Return (x, y) of the center of cell containing provided text 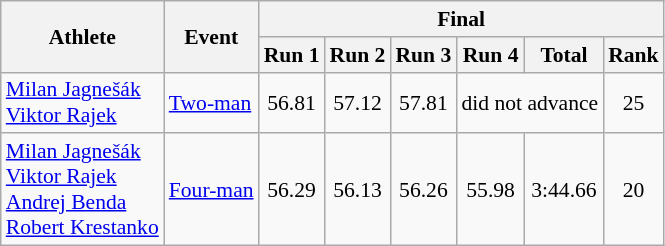
Rank (634, 55)
Event (212, 36)
Run 4 (490, 55)
55.98 (490, 190)
56.81 (292, 102)
57.12 (358, 102)
56.13 (358, 190)
Final (462, 19)
20 (634, 190)
Run 2 (358, 55)
Milan JagnešákViktor RajekAndrej BendaRobert Krestanko (82, 190)
Milan JagnešákViktor Rajek (82, 102)
did not advance (530, 102)
Run 3 (423, 55)
Total (564, 55)
Athlete (82, 36)
25 (634, 102)
56.26 (423, 190)
56.29 (292, 190)
Two-man (212, 102)
57.81 (423, 102)
3:44.66 (564, 190)
Four-man (212, 190)
Run 1 (292, 55)
